Detect which cell encompasses the target text, then output its [x, y] center coordinate. 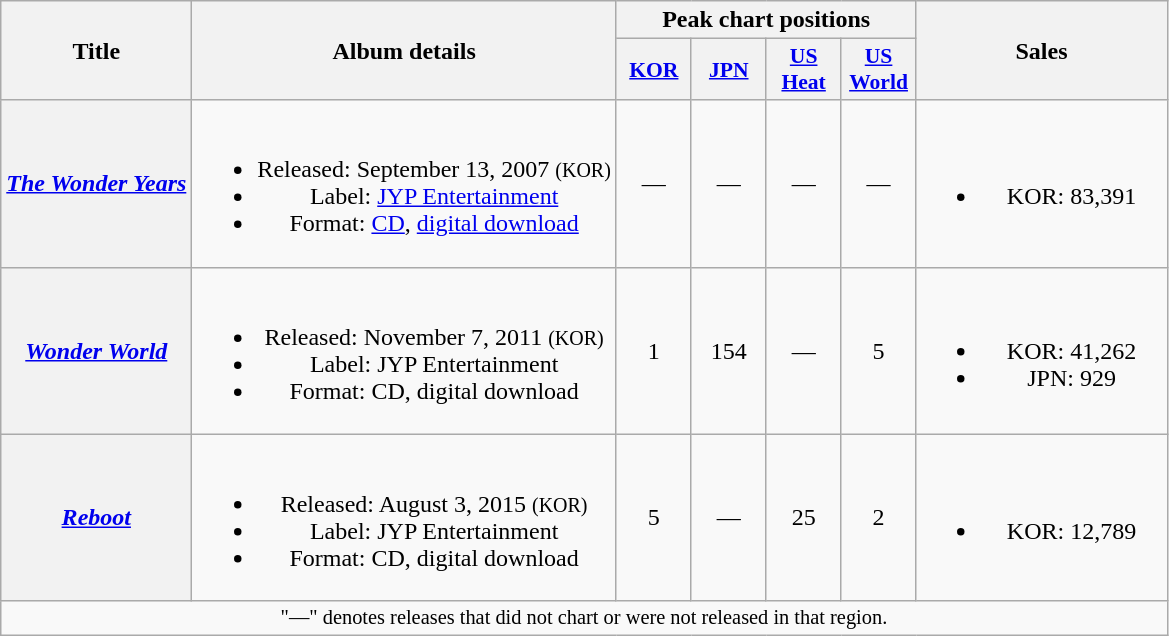
Peak chart positions [766, 20]
KOR: 41,262JPN: 929 [1042, 350]
2 [878, 518]
KOR: 12,789 [1042, 518]
Released: August 3, 2015 (KOR)Label: JYP EntertainmentFormat: CD, digital download [404, 518]
USHeat [804, 70]
25 [804, 518]
Sales [1042, 50]
KOR: 83,391 [1042, 184]
"—" denotes releases that did not chart or were not released in that region. [584, 618]
154 [728, 350]
Wonder World [96, 350]
Released: November 7, 2011 (KOR)Label: JYP EntertainmentFormat: CD, digital download [404, 350]
Released: September 13, 2007 (KOR)Label: JYP EntertainmentFormat: CD, digital download [404, 184]
Title [96, 50]
JPN [728, 70]
KOR [654, 70]
USWorld [878, 70]
1 [654, 350]
Reboot [96, 518]
Album details [404, 50]
The Wonder Years [96, 184]
